Provide the (X, Y) coordinate of the cell's center where the given text is located.  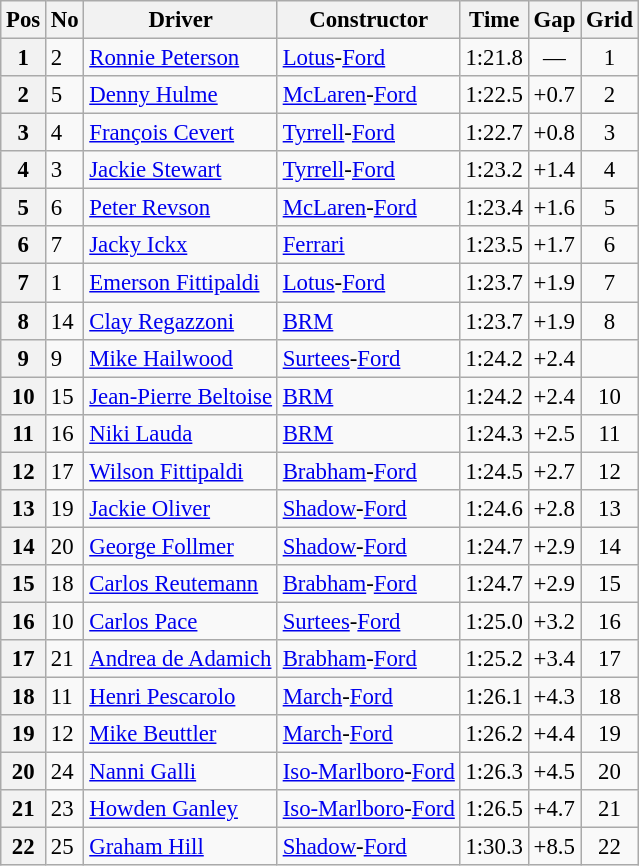
Andrea de Adamich (180, 659)
+1.4 (554, 170)
Mike Hailwood (180, 358)
Time (494, 20)
Nanni Galli (180, 772)
Driver (180, 20)
Grid (610, 20)
Carlos Pace (180, 621)
1:26.5 (494, 809)
+1.7 (554, 245)
Jean-Pierre Beltoise (180, 396)
25 (65, 847)
+0.8 (554, 133)
1:23.2 (494, 170)
1:25.0 (494, 621)
1:30.3 (494, 847)
— (554, 58)
1:26.2 (494, 734)
Gap (554, 20)
1:21.8 (494, 58)
Jacky Ickx (180, 245)
+1.6 (554, 208)
Clay Regazzoni (180, 321)
Howden Ganley (180, 809)
+2.5 (554, 433)
Ferrari (368, 245)
23 (65, 809)
Carlos Reutemann (180, 584)
Niki Lauda (180, 433)
Henri Pescarolo (180, 697)
1:26.1 (494, 697)
Ronnie Peterson (180, 58)
Wilson Fittipaldi (180, 471)
+4.3 (554, 697)
+3.4 (554, 659)
+2.8 (554, 509)
1:25.2 (494, 659)
George Follmer (180, 546)
Jackie Oliver (180, 509)
Pos (24, 20)
+3.2 (554, 621)
François Cevert (180, 133)
Mike Beuttler (180, 734)
No (65, 20)
+4.7 (554, 809)
1:24.6 (494, 509)
Constructor (368, 20)
1:22.7 (494, 133)
+4.4 (554, 734)
Peter Revson (180, 208)
24 (65, 772)
Jackie Stewart (180, 170)
1:26.3 (494, 772)
1:24.3 (494, 433)
1:24.5 (494, 471)
Emerson Fittipaldi (180, 283)
1:23.4 (494, 208)
Graham Hill (180, 847)
Denny Hulme (180, 95)
+0.7 (554, 95)
+2.7 (554, 471)
1:22.5 (494, 95)
+8.5 (554, 847)
+4.5 (554, 772)
1:23.5 (494, 245)
